Identify which cell holds the provided text, then report its [x, y] central coordinate. 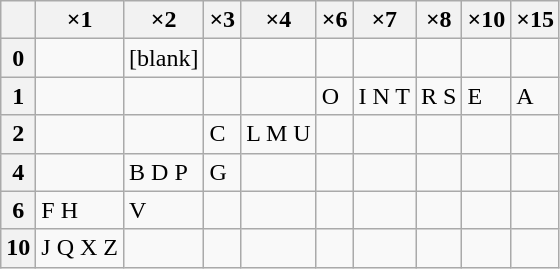
×7 [384, 20]
6 [18, 210]
V [164, 210]
×8 [439, 20]
4 [18, 172]
×15 [536, 20]
G [222, 172]
10 [18, 248]
1 [18, 96]
I N T [384, 96]
2 [18, 134]
C [222, 134]
×1 [80, 20]
A [536, 96]
O [334, 96]
B D P [164, 172]
J Q X Z [80, 248]
L M U [279, 134]
R S [439, 96]
×3 [222, 20]
×4 [279, 20]
E [486, 96]
×2 [164, 20]
[blank] [164, 58]
×10 [486, 20]
0 [18, 58]
×6 [334, 20]
F H [80, 210]
